Search for the cell housing the specified text and yield its (X, Y) center coordinate. 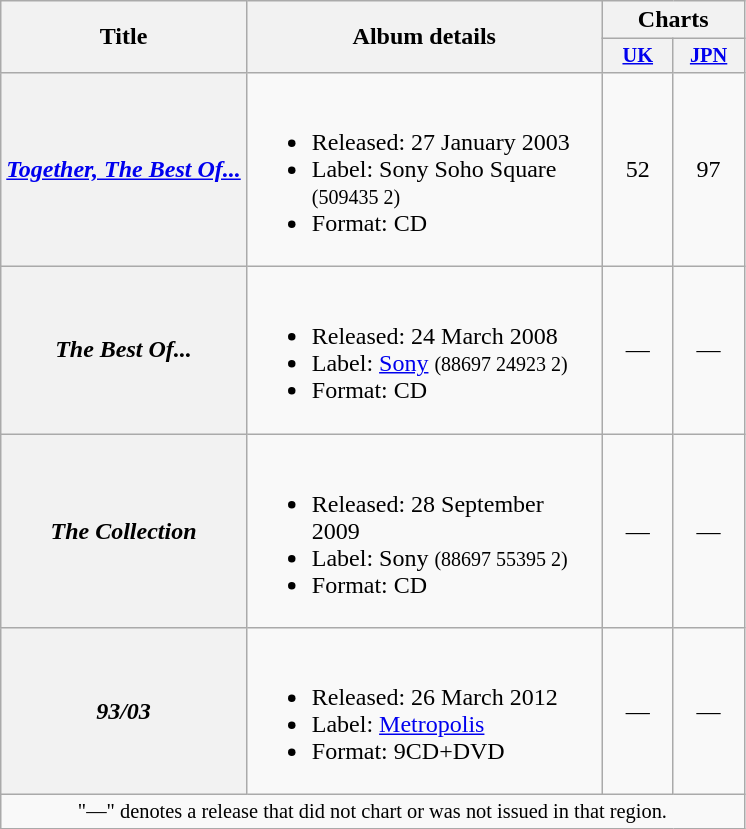
The Collection (124, 531)
The Best Of... (124, 350)
97 (708, 169)
Together, The Best Of... (124, 169)
Released: 27 January 2003Label: Sony Soho Square (509435 2)Format: CD (424, 169)
Released: 28 September 2009Label: Sony (88697 55395 2)Format: CD (424, 531)
93/03 (124, 712)
JPN (708, 56)
Title (124, 37)
Album details (424, 37)
UK (638, 56)
52 (638, 169)
Released: 24 March 2008Label: Sony (88697 24923 2)Format: CD (424, 350)
Charts (673, 20)
"—" denotes a release that did not chart or was not issued in that region. (372, 812)
Released: 26 March 2012Label: MetropolisFormat: 9CD+DVD (424, 712)
